Return [x, y] of the center of cell containing provided text 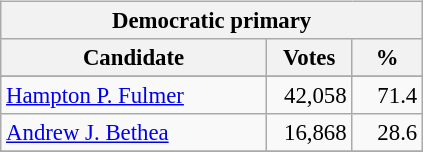
Candidate [134, 58]
Democratic primary [212, 21]
71.4 [388, 96]
Votes [309, 58]
% [388, 58]
28.6 [388, 133]
Andrew J. Bethea [134, 133]
16,868 [309, 133]
42,058 [309, 96]
Hampton P. Fulmer [134, 96]
